Provide the (x, y) coordinate of the cell's center where the given text is located.  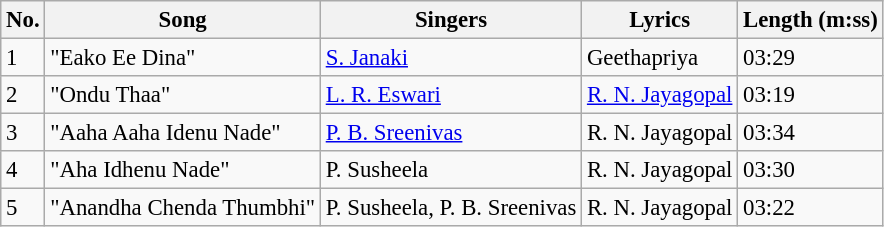
2 (23, 95)
Song (183, 20)
Lyrics (660, 20)
Singers (450, 20)
5 (23, 208)
Length (m:ss) (810, 20)
03:34 (810, 133)
S. Janaki (450, 58)
L. R. Eswari (450, 95)
1 (23, 58)
03:22 (810, 208)
P. Susheela, P. B. Sreenivas (450, 208)
3 (23, 133)
"Ondu Thaa" (183, 95)
03:29 (810, 58)
Geethapriya (660, 58)
P. B. Sreenivas (450, 133)
"Aha Idhenu Nade" (183, 170)
4 (23, 170)
"Aaha Aaha Idenu Nade" (183, 133)
03:19 (810, 95)
"Anandha Chenda Thumbhi" (183, 208)
P. Susheela (450, 170)
"Eako Ee Dina" (183, 58)
No. (23, 20)
03:30 (810, 170)
